Find where the given text appears and provide that cell's center as [X, Y] coordinate. 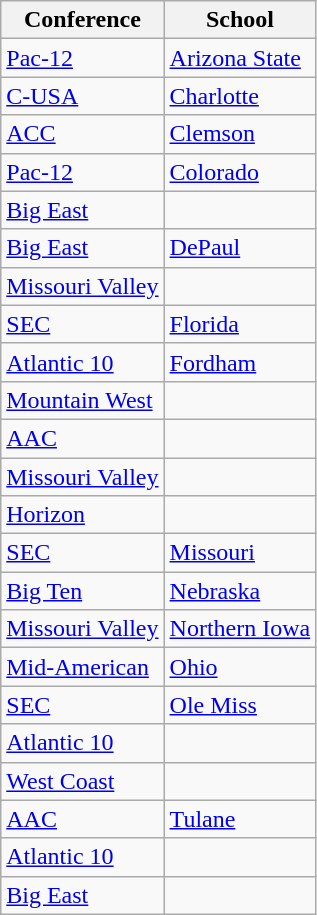
Tulane [240, 819]
Horizon [82, 515]
School [240, 20]
Big Ten [82, 591]
Arizona State [240, 58]
Colorado [240, 172]
Northern Iowa [240, 629]
Charlotte [240, 96]
Mountain West [82, 400]
Missouri [240, 553]
Conference [82, 20]
Mid-American [82, 667]
C-USA [82, 96]
Nebraska [240, 591]
DePaul [240, 248]
Clemson [240, 134]
Florida [240, 324]
West Coast [82, 781]
Ohio [240, 667]
Fordham [240, 362]
ACC [82, 134]
Ole Miss [240, 705]
